Determine the (x, y) coordinate at the center of the cell enclosing the given text.  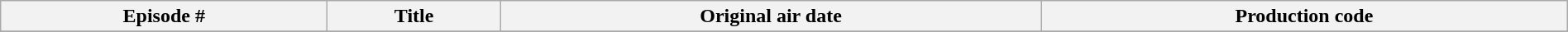
Title (414, 16)
Production code (1305, 16)
Episode # (164, 16)
Original air date (771, 16)
